For the text-containing cell, return its midpoint in (x, y) coordinate format. 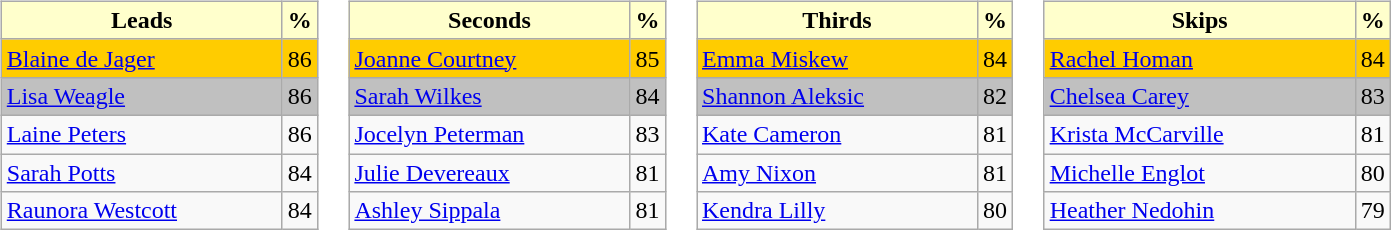
Krista McCarville (1200, 134)
Emma Miskew (836, 58)
Thirds (836, 20)
Amy Nixon (836, 173)
Skips (1200, 20)
Laine Peters (142, 134)
Sarah Potts (142, 173)
Kate Cameron (836, 134)
Sarah Wilkes (490, 96)
85 (648, 58)
Julie Devereaux (490, 173)
Chelsea Carey (1200, 96)
79 (1372, 211)
Heather Nedohin (1200, 211)
Leads (142, 20)
Kendra Lilly (836, 211)
Michelle Englot (1200, 173)
Joanne Courtney (490, 58)
Rachel Homan (1200, 58)
82 (996, 96)
Ashley Sippala (490, 211)
Raunora Westcott (142, 211)
Shannon Aleksic (836, 96)
Blaine de Jager (142, 58)
Lisa Weagle (142, 96)
Jocelyn Peterman (490, 134)
Seconds (490, 20)
